Identify which cell holds the provided text, then report its [X, Y] central coordinate. 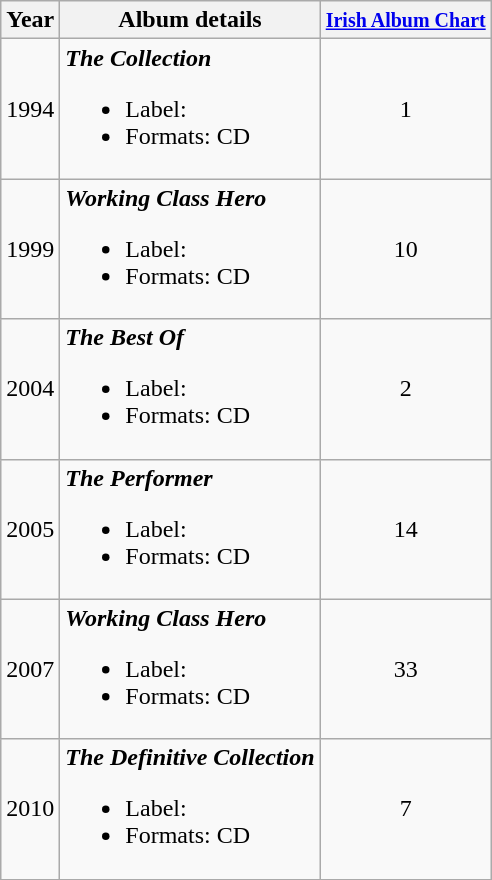
The CollectionLabel:Formats: CD [190, 109]
14 [406, 529]
The Definitive CollectionLabel:Formats: CD [190, 809]
2010 [30, 809]
Year [30, 20]
1 [406, 109]
2005 [30, 529]
The PerformerLabel:Formats: CD [190, 529]
Album details [190, 20]
2004 [30, 389]
The Best OfLabel:Formats: CD [190, 389]
2007 [30, 669]
7 [406, 809]
33 [406, 669]
2 [406, 389]
10 [406, 249]
1999 [30, 249]
1994 [30, 109]
Irish Album Chart [406, 20]
